Search for the cell housing the specified text and yield its (x, y) center coordinate. 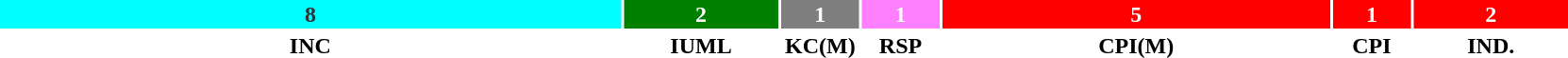
8 (310, 14)
5 (1136, 14)
